Locate the cell with the specified text and output its [x, y] center coordinate. 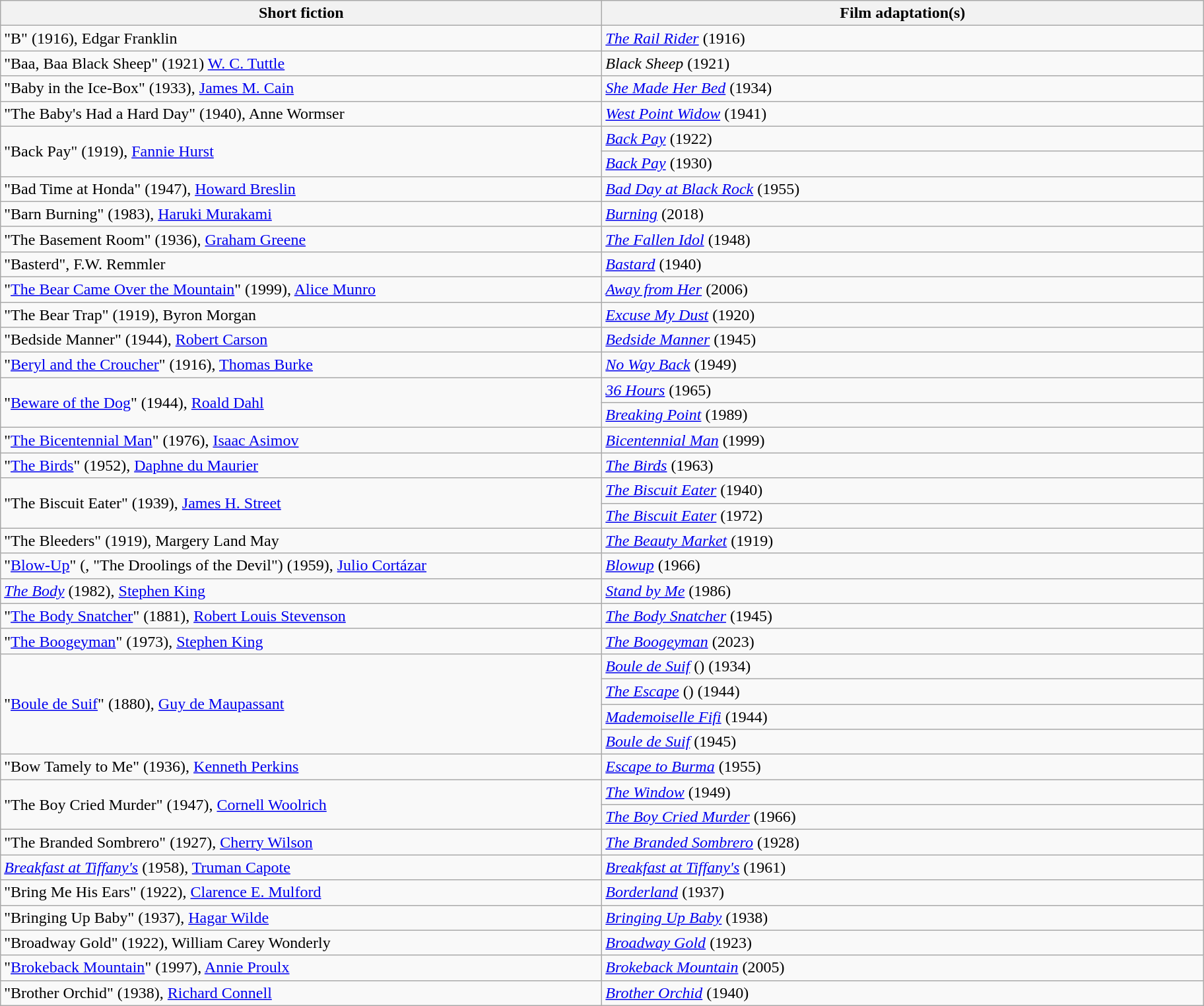
Away from Her (2006) [903, 289]
"The Baby's Had a Hard Day" (1940), Anne Wormser [301, 114]
"The Boogeyman" (1973), Stephen King [301, 641]
Brokeback Mountain (2005) [903, 968]
"Bad Time at Honda" (1947), Howard Breslin [301, 189]
Breakfast at Tiffany's (1958), Truman Capote [301, 867]
The Branded Sombrero (1928) [903, 842]
The Birds (1963) [903, 465]
Bicentennial Man (1999) [903, 440]
"Baby in the Ice-Box" (1933), James M. Cain [301, 88]
Breakfast at Tiffany's (1961) [903, 867]
West Point Widow (1941) [903, 114]
Bringing Up Baby (1938) [903, 918]
No Way Back (1949) [903, 365]
"Barn Burning" (1983), Haruki Murakami [301, 214]
The Boogeyman (2023) [903, 641]
The Body Snatcher (1945) [903, 616]
The Biscuit Eater (1972) [903, 516]
The Boy Cried Murder (1966) [903, 817]
"Brokeback Mountain" (1997), Annie Proulx [301, 968]
"The Bleeders" (1919), Margery Land May [301, 541]
Bedside Manner (1945) [903, 340]
The Biscuit Eater (1940) [903, 490]
"The Basement Room" (1936), Graham Greene [301, 239]
Breaking Point (1989) [903, 415]
"Boule de Suif" (1880), Guy de Maupassant [301, 704]
"The Bicentennial Man" (1976), Isaac Asimov [301, 440]
"The Body Snatcher" (1881), Robert Louis Stevenson [301, 616]
Back Pay (1922) [903, 139]
Bastard (1940) [903, 264]
"Bow Tamely to Me" (1936), Kenneth Perkins [301, 767]
Back Pay (1930) [903, 164]
Brother Orchid (1940) [903, 993]
The Body (1982), Stephen King [301, 591]
36 Hours (1965) [903, 390]
Bad Day at Black Rock (1955) [903, 189]
"Back Pay" (1919), Fannie Hurst [301, 151]
"Bringing Up Baby" (1937), Hagar Wilde [301, 918]
The Fallen Idol (1948) [903, 239]
Borderland (1937) [903, 892]
"Broadway Gold" (1922), William Carey Wonderly [301, 943]
Short fiction [301, 13]
"Bring Me His Ears" (1922), Clarence E. Mulford [301, 892]
"Baa, Baa Black Sheep" (1921) W. C. Tuttle [301, 63]
"Beware of the Dog" (1944), Roald Dahl [301, 403]
"Bedside Manner" (1944), Robert Carson [301, 340]
"Beryl and the Croucher" (1916), Thomas Burke [301, 365]
The Rail Rider (1916) [903, 38]
"The Boy Cried Murder" (1947), Cornell Woolrich [301, 805]
"The Birds" (1952), Daphne du Maurier [301, 465]
"The Branded Sombrero" (1927), Cherry Wilson [301, 842]
Blowup (1966) [903, 566]
Black Sheep (1921) [903, 63]
The Escape () (1944) [903, 691]
"The Biscuit Eater" (1939), James H. Street [301, 503]
The Beauty Market (1919) [903, 541]
Excuse My Dust (1920) [903, 315]
The Window (1949) [903, 792]
Stand by Me (1986) [903, 591]
Broadway Gold (1923) [903, 943]
"Brother Orchid" (1938), Richard Connell [301, 993]
"Basterd", F.W. Remmler [301, 264]
"The Bear Trap" (1919), Byron Morgan [301, 315]
"B" (1916), Edgar Franklin [301, 38]
Mademoiselle Fifi (1944) [903, 716]
Boule de Suif () (1934) [903, 666]
Burning (2018) [903, 214]
"The Bear Came Over the Mountain" (1999), Alice Munro [301, 289]
Boule de Suif (1945) [903, 742]
Film adaptation(s) [903, 13]
"Blow-Up" (, "The Droolings of the Devil") (1959), Julio Cortázar [301, 566]
She Made Her Bed (1934) [903, 88]
Escape to Burma (1955) [903, 767]
